Determine the (x, y) coordinate at the center of the cell enclosing the given text.  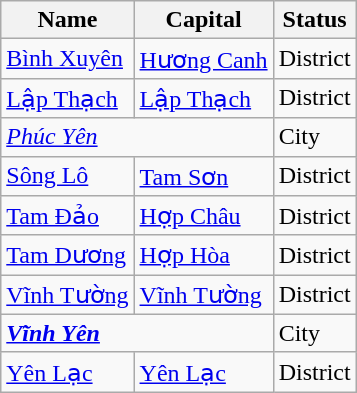
Tam Đảo (68, 216)
Bình Xuyên (68, 59)
Status (314, 20)
Tam Dương (68, 255)
Tam Sơn (204, 176)
Capital (204, 20)
Hương Canh (204, 59)
Hợp Châu (204, 216)
Name (68, 20)
Vĩnh Yên (137, 333)
Hợp Hòa (204, 255)
Phúc Yên (137, 137)
Sông Lô (68, 176)
